Output the [x, y] coordinate of the center of the cell containing the given text.  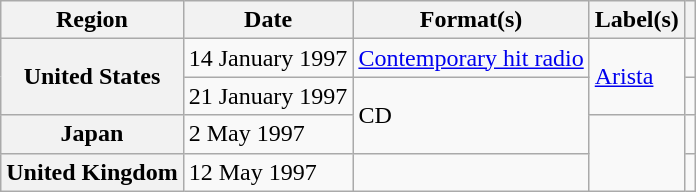
Date [268, 20]
21 January 1997 [268, 96]
CD [471, 115]
United States [92, 77]
12 May 1997 [268, 172]
Arista [636, 77]
14 January 1997 [268, 58]
Japan [92, 134]
Format(s) [471, 20]
United Kingdom [92, 172]
Region [92, 20]
2 May 1997 [268, 134]
Contemporary hit radio [471, 58]
Label(s) [636, 20]
